Return [x, y] of the center of cell containing provided text 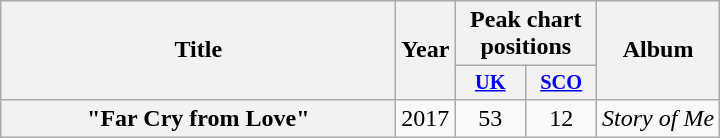
Year [426, 50]
2017 [426, 118]
SCO [562, 83]
Story of Me [658, 118]
53 [490, 118]
"Far Cry from Love" [198, 118]
Album [658, 50]
12 [562, 118]
UK [490, 83]
Title [198, 50]
Peak chart positions [526, 34]
